Detect which cell encompasses the target text, then output its [X, Y] center coordinate. 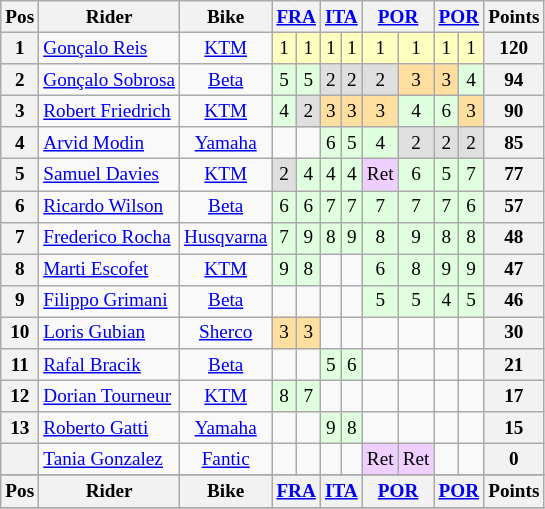
94 [514, 80]
17 [514, 396]
13 [20, 428]
10 [20, 333]
Samuel Davies [110, 175]
48 [514, 238]
Loris Gubian [110, 333]
Ricardo Wilson [110, 206]
120 [514, 48]
47 [514, 270]
85 [514, 143]
Robert Friedrich [110, 111]
Gonçalo Sobrosa [110, 80]
Marti Escofet [110, 270]
77 [514, 175]
0 [514, 460]
46 [514, 301]
12 [20, 396]
57 [514, 206]
11 [20, 365]
Arvid Modin [110, 143]
Sherco [226, 333]
Filippo Grimani [110, 301]
Rafal Bracik [110, 365]
90 [514, 111]
Gonçalo Reis [110, 48]
30 [514, 333]
21 [514, 365]
Dorian Tourneur [110, 396]
15 [514, 428]
Fantic [226, 460]
Frederico Rocha [110, 238]
Husqvarna [226, 238]
Roberto Gatti [110, 428]
Tania Gonzalez [110, 460]
